Extract the (X, Y) coordinate from the center of the cell holding the provided text.  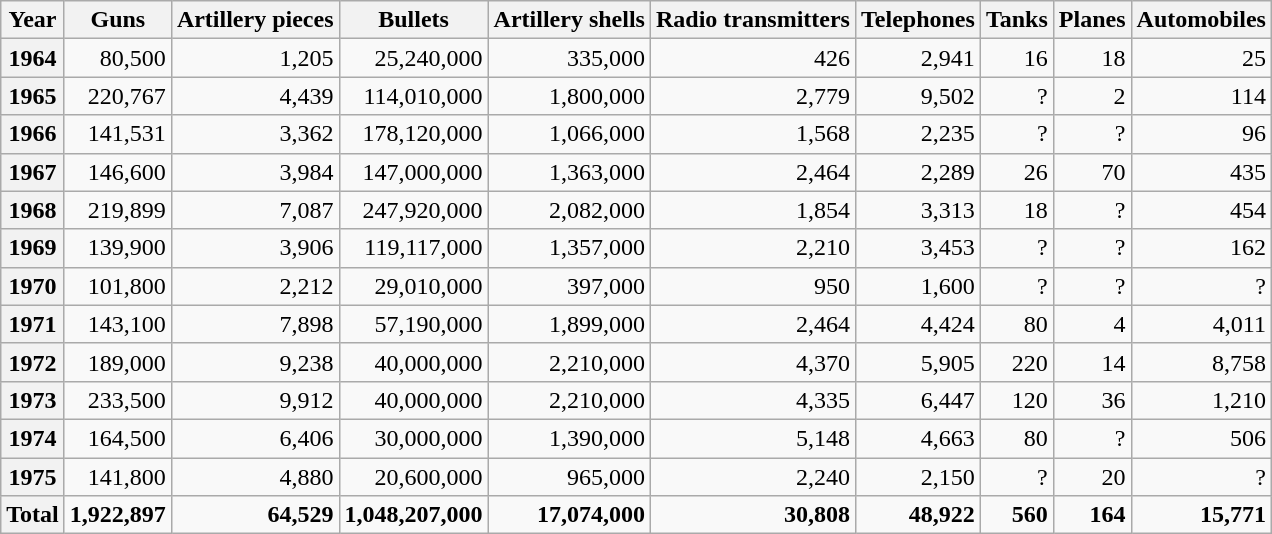
435 (1201, 172)
219,899 (118, 210)
426 (752, 58)
1,066,000 (569, 134)
247,920,000 (414, 210)
141,531 (118, 134)
164 (1092, 515)
Guns (118, 20)
1973 (33, 400)
2,289 (918, 172)
57,190,000 (414, 324)
9,238 (255, 362)
1974 (33, 438)
114,010,000 (414, 96)
454 (1201, 210)
178,120,000 (414, 134)
1966 (33, 134)
1,048,207,000 (414, 515)
119,117,000 (414, 248)
30,808 (752, 515)
Bullets (414, 20)
1965 (33, 96)
25 (1201, 58)
1,390,000 (569, 438)
1,568 (752, 134)
64,529 (255, 515)
147,000,000 (414, 172)
80,500 (118, 58)
4,424 (918, 324)
Artillery pieces (255, 20)
162 (1201, 248)
3,906 (255, 248)
Planes (1092, 20)
25,240,000 (414, 58)
3,453 (918, 248)
965,000 (569, 477)
2,235 (918, 134)
20 (1092, 477)
1968 (33, 210)
560 (1016, 515)
26 (1016, 172)
Telephones (918, 20)
1975 (33, 477)
1967 (33, 172)
15,771 (1201, 515)
4,011 (1201, 324)
114 (1201, 96)
1972 (33, 362)
2,150 (918, 477)
48,922 (918, 515)
1,205 (255, 58)
506 (1201, 438)
120 (1016, 400)
70 (1092, 172)
141,800 (118, 477)
4,439 (255, 96)
Artillery shells (569, 20)
3,984 (255, 172)
1,210 (1201, 400)
1,363,000 (569, 172)
6,447 (918, 400)
139,900 (118, 248)
9,502 (918, 96)
4,370 (752, 362)
220,767 (118, 96)
2,212 (255, 286)
164,500 (118, 438)
3,313 (918, 210)
7,898 (255, 324)
4,663 (918, 438)
1971 (33, 324)
1970 (33, 286)
1964 (33, 58)
Radio transmitters (752, 20)
17,074,000 (569, 515)
2 (1092, 96)
220 (1016, 362)
29,010,000 (414, 286)
950 (752, 286)
233,500 (118, 400)
3,362 (255, 134)
4,335 (752, 400)
1,922,897 (118, 515)
5,905 (918, 362)
4,880 (255, 477)
4 (1092, 324)
2,779 (752, 96)
1969 (33, 248)
Total (33, 515)
1,854 (752, 210)
16 (1016, 58)
30,000,000 (414, 438)
2,240 (752, 477)
36 (1092, 400)
146,600 (118, 172)
96 (1201, 134)
335,000 (569, 58)
397,000 (569, 286)
Automobiles (1201, 20)
1,800,000 (569, 96)
143,100 (118, 324)
1,357,000 (569, 248)
9,912 (255, 400)
Year (33, 20)
2,082,000 (569, 210)
189,000 (118, 362)
Tanks (1016, 20)
20,600,000 (414, 477)
14 (1092, 362)
2,941 (918, 58)
6,406 (255, 438)
1,600 (918, 286)
1,899,000 (569, 324)
101,800 (118, 286)
5,148 (752, 438)
7,087 (255, 210)
2,210 (752, 248)
8,758 (1201, 362)
